Pinpoint the cell where the given text exists, returning its [X, Y] midpoint coordinate. 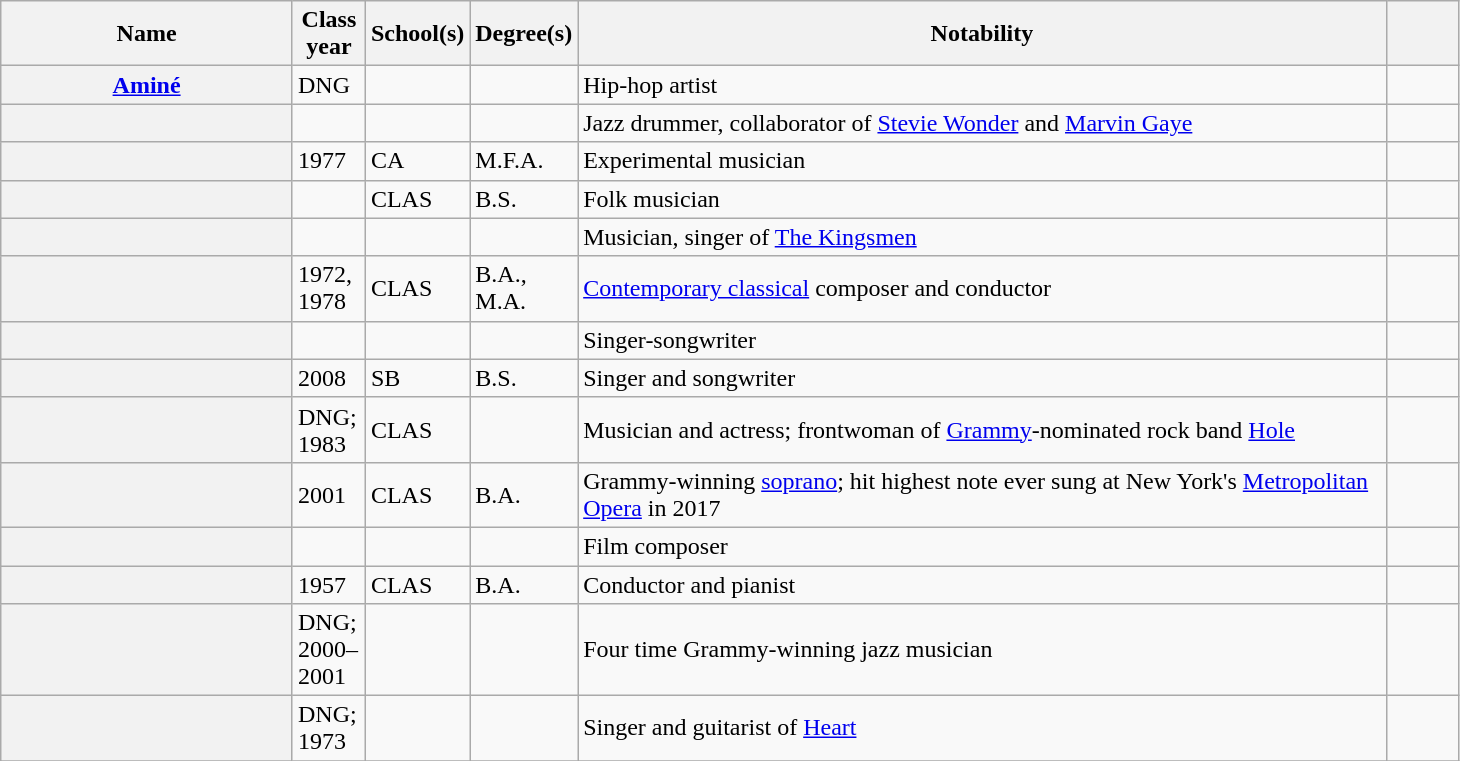
Notability [982, 34]
Grammy-winning soprano; hit highest note ever sung at New York's Metropolitan Opera in 2017 [982, 494]
DNG; 2000–2001 [328, 650]
B.A., M.A. [524, 288]
Musician, singer of The Kingsmen [982, 237]
Singer and songwriter [982, 378]
2008 [328, 378]
Degree(s) [524, 34]
Jazz drummer, collaborator of Stevie Wonder and Marvin Gaye [982, 123]
Aminé [147, 85]
DNG [328, 85]
Conductor and pianist [982, 585]
DNG; 1983 [328, 430]
M.F.A. [524, 161]
Name [147, 34]
1957 [328, 585]
Contemporary classical composer and conductor [982, 288]
Film composer [982, 546]
SB [417, 378]
CA [417, 161]
1977 [328, 161]
Four time Grammy-winning jazz musician [982, 650]
DNG; 1973 [328, 728]
Singer-songwriter [982, 340]
Hip-hop artist [982, 85]
Folk musician [982, 199]
2001 [328, 494]
School(s) [417, 34]
Class year [328, 34]
Singer and guitarist of Heart [982, 728]
Experimental musician [982, 161]
Musician and actress; frontwoman of Grammy-nominated rock band Hole [982, 430]
1972, 1978 [328, 288]
